Determine the (X, Y) coordinate at the center of the cell enclosing the given text.  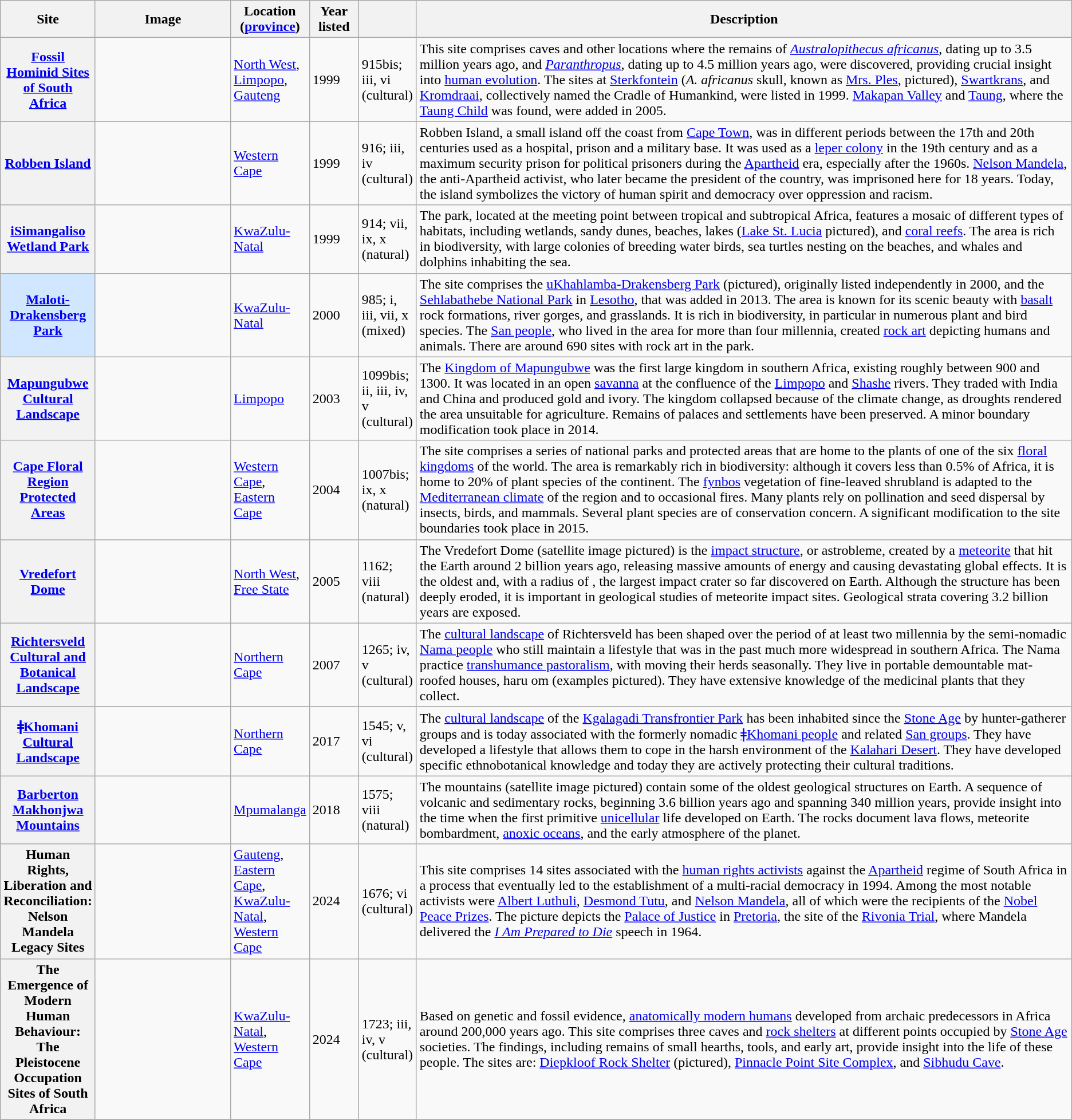
Gauteng, Eastern Cape, KwaZulu-Natal, Western Cape (270, 901)
Limpopo (270, 399)
Description (744, 19)
ǂKhomani Cultural Landscape (48, 741)
Location (province) (270, 19)
914; vii, ix, x (natural) (387, 239)
Vredefort Dome (48, 581)
iSimangaliso Wetland Park (48, 239)
Site (48, 19)
Year listed (334, 19)
Fossil Hominid Sites of South Africa (48, 80)
1676; vi (cultural) (387, 901)
Robben Island (48, 163)
North West, Limpopo, Gauteng (270, 80)
Western Cape (270, 163)
Human Rights, Liberation and Reconciliation: Nelson Mandela Legacy Sites (48, 901)
Image (163, 19)
2000 (334, 315)
Richtersveld Cultural and Botanical Landscape (48, 665)
1545; v, vi (cultural) (387, 741)
2007 (334, 665)
The Emergence of Modern Human Behaviour: The Pleistocene Occupation Sites of South Africa (48, 1039)
Maloti-Drakensberg Park (48, 315)
2005 (334, 581)
915bis; iii, vi (cultural) (387, 80)
1575; viii (natural) (387, 810)
1162; viii (natural) (387, 581)
2003 (334, 399)
Mapungubwe Cultural Landscape (48, 399)
1007bis; ix, x (natural) (387, 490)
Mpumalanga (270, 810)
2004 (334, 490)
KwaZulu-Natal, Western Cape (270, 1039)
Cape Floral Region Protected Areas (48, 490)
2018 (334, 810)
North West, Free State (270, 581)
985; i, iii, vii, x (mixed) (387, 315)
1265; iv, v (cultural) (387, 665)
Barberton Makhonjwa Mountains (48, 810)
1723; iii, iv, v (cultural) (387, 1039)
916; iii, iv (cultural) (387, 163)
Western Cape, Eastern Cape (270, 490)
1099bis; ii, iii, iv, v (cultural) (387, 399)
2017 (334, 741)
